Return (X, Y) of the center of cell containing provided text 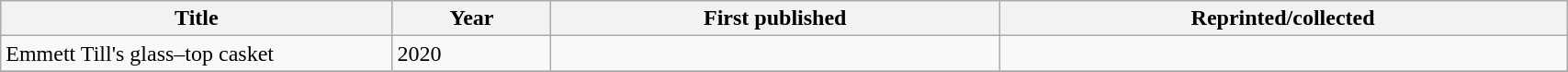
Reprinted/collected (1283, 18)
Year (472, 18)
First published (775, 18)
Title (197, 18)
2020 (472, 54)
Emmett Till's glass–top casket (197, 54)
